Output the (X, Y) coordinate of the center of the cell containing the given text.  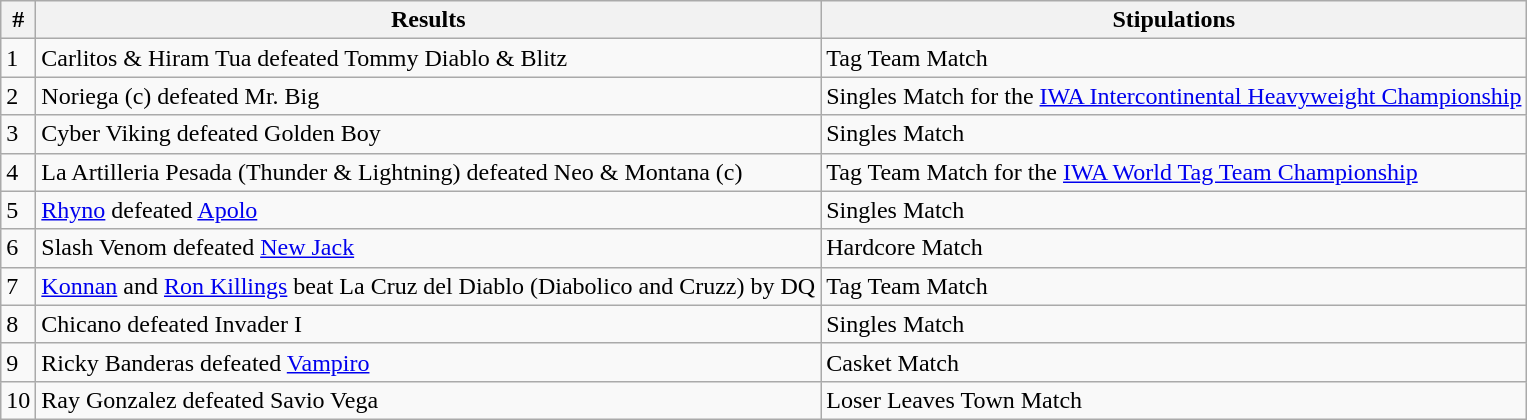
Carlitos & Hiram Tua defeated Tommy Diablo & Blitz (428, 58)
Slash Venom defeated New Jack (428, 248)
7 (18, 286)
Konnan and Ron Killings beat La Cruz del Diablo (Diabolico and Cruzz) by DQ (428, 286)
Cyber Viking defeated Golden Boy (428, 134)
3 (18, 134)
Loser Leaves Town Match (1174, 400)
Noriega (c) defeated Mr. Big (428, 96)
9 (18, 362)
1 (18, 58)
5 (18, 210)
Tag Team Match for the IWA World Tag Team Championship (1174, 172)
Results (428, 20)
Casket Match (1174, 362)
# (18, 20)
6 (18, 248)
8 (18, 324)
4 (18, 172)
2 (18, 96)
Chicano defeated Invader I (428, 324)
Ricky Banderas defeated Vampiro (428, 362)
Stipulations (1174, 20)
Hardcore Match (1174, 248)
Singles Match for the IWA Intercontinental Heavyweight Championship (1174, 96)
10 (18, 400)
Ray Gonzalez defeated Savio Vega (428, 400)
La Artilleria Pesada (Thunder & Lightning) defeated Neo & Montana (c) (428, 172)
Rhyno defeated Apolo (428, 210)
